Return the (x, y) coordinate for the center point of the cell that contains the specified text.  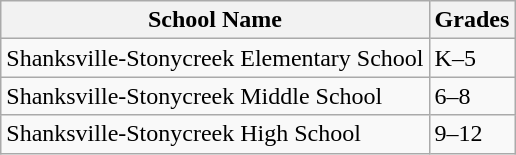
School Name (215, 20)
Shanksville-Stonycreek Middle School (215, 96)
9–12 (472, 134)
Grades (472, 20)
Shanksville-Stonycreek Elementary School (215, 58)
Shanksville-Stonycreek High School (215, 134)
K–5 (472, 58)
6–8 (472, 96)
